Provide the (X, Y) coordinate of the cell's center where the given text is located.  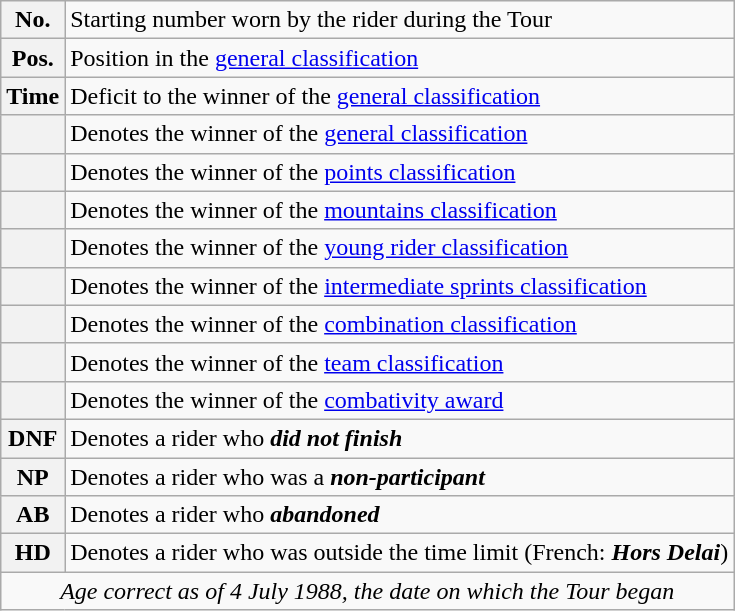
Time (33, 96)
Denotes a rider who did not finish (400, 438)
Denotes the winner of the young rider classification (400, 248)
AB (33, 515)
Denotes a rider who was outside the time limit (French: Hors Delai) (400, 553)
No. (33, 20)
Denotes the winner of the points classification (400, 172)
Starting number worn by the rider during the Tour (400, 20)
Denotes the winner of the intermediate sprints classification (400, 286)
Denotes the winner of the combination classification (400, 324)
Position in the general classification (400, 58)
Denotes the winner of the combativity award (400, 400)
DNF (33, 438)
HD (33, 553)
Denotes the winner of the mountains classification (400, 210)
Denotes a rider who was a non-participant (400, 477)
NP (33, 477)
Denotes the winner of the team classification (400, 362)
Age correct as of 4 July 1988, the date on which the Tour began (368, 591)
Denotes a rider who abandoned (400, 515)
Pos. (33, 58)
Denotes the winner of the general classification (400, 134)
Deficit to the winner of the general classification (400, 96)
